Search for the cell housing the specified text and yield its [x, y] center coordinate. 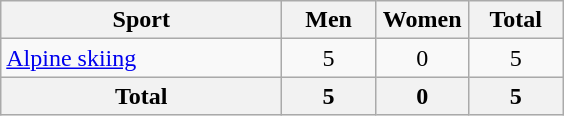
Alpine skiing [142, 58]
Men [329, 20]
Women [422, 20]
Sport [142, 20]
